Output the (X, Y) coordinate of the center of the cell containing the given text.  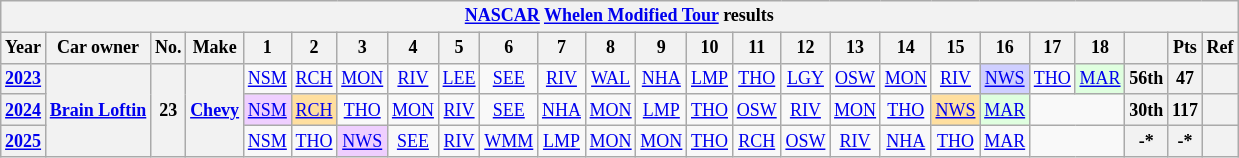
6 (509, 48)
Car owner (98, 48)
15 (956, 48)
2 (314, 48)
30th (1146, 110)
4 (414, 48)
2023 (24, 78)
Chevy (215, 110)
47 (1186, 78)
11 (756, 48)
WMM (509, 140)
Make (215, 48)
Pts (1186, 48)
10 (710, 48)
LEE (459, 78)
117 (1186, 110)
Ref (1220, 48)
23 (168, 110)
3 (362, 48)
2024 (24, 110)
16 (1005, 48)
2025 (24, 140)
8 (610, 48)
1 (267, 48)
Year (24, 48)
12 (806, 48)
NASCAR Whelen Modified Tour results (620, 16)
Brain Loftin (98, 110)
5 (459, 48)
13 (856, 48)
17 (1052, 48)
WAL (610, 78)
9 (662, 48)
18 (1100, 48)
7 (562, 48)
No. (168, 48)
LGY (806, 78)
56th (1146, 78)
14 (906, 48)
